Scan for the cell matching the given text and deliver its [X, Y] coordinate at center. 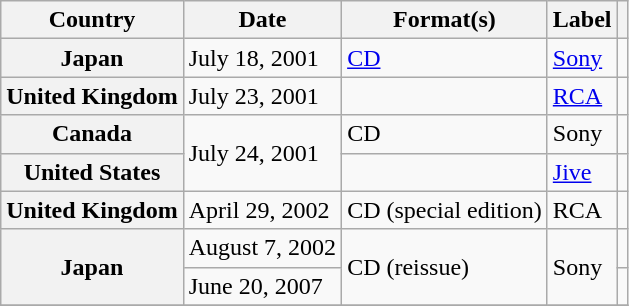
Format(s) [445, 20]
July 23, 2001 [262, 96]
Country [92, 20]
CD (special edition) [445, 210]
Label [582, 20]
July 18, 2001 [262, 58]
Jive [582, 172]
April 29, 2002 [262, 210]
United States [92, 172]
Canada [92, 134]
July 24, 2001 [262, 153]
June 20, 2007 [262, 286]
August 7, 2002 [262, 248]
CD (reissue) [445, 267]
Date [262, 20]
